Locate the cell with the specified text and output its (x, y) center coordinate. 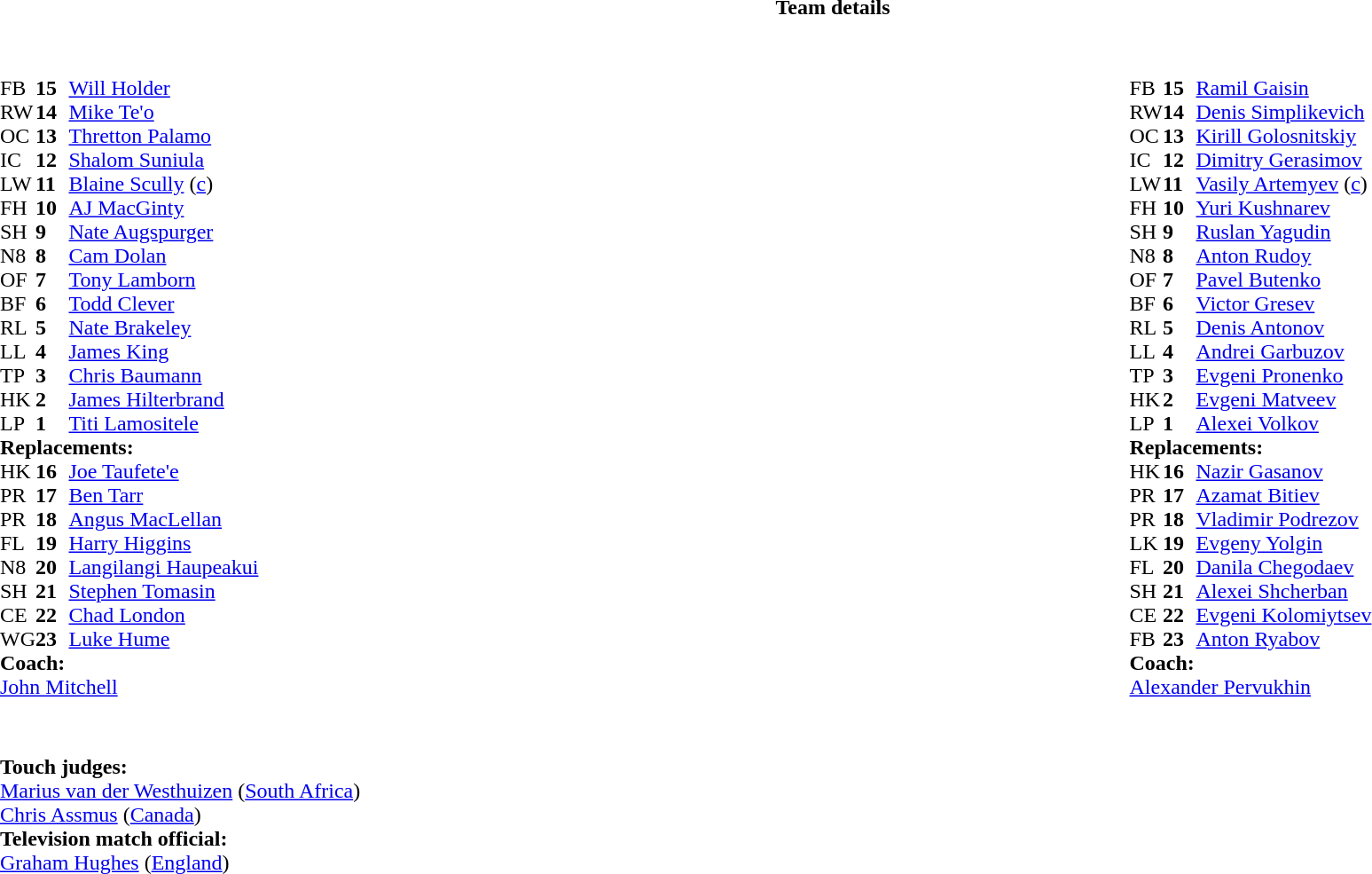
Joe Taufete'e (163, 472)
Evgeni Matveev (1283, 399)
Blaine Scully (c) (163, 185)
Andrei Garbuzov (1283, 351)
Yuri Kushnarev (1283, 208)
Anton Rudoy (1283, 256)
Chris Baumann (163, 376)
Kirill Golosnitskiy (1283, 137)
Titi Lamositele (163, 424)
Vasily Artemyev (c) (1283, 185)
Evgeni Pronenko (1283, 376)
Danila Chegodaev (1283, 568)
Angus MacLellan (163, 520)
AJ MacGinty (163, 208)
Mike Te'o (163, 112)
Denis Antonov (1283, 328)
John Mitchell (129, 687)
Dimitry Gerasimov (1283, 160)
Evgeny Yolgin (1283, 543)
Alexander Pervukhin (1250, 687)
Pavel Butenko (1283, 280)
Ruslan Yagudin (1283, 232)
Alexei Shcherban (1283, 591)
Azamat Bitiev (1283, 495)
James Hilterbrand (163, 399)
Harry Higgins (163, 543)
Nazir Gasanov (1283, 472)
Langilangi Haupeakui (163, 568)
Denis Simplikevich (1283, 112)
Shalom Suniula (163, 160)
Thretton Palamo (163, 137)
Victor Gresev (1283, 303)
Chad London (163, 616)
Nate Brakeley (163, 328)
Stephen Tomasin (163, 591)
Anton Ryabov (1283, 639)
Vladimir Podrezov (1283, 520)
Alexei Volkov (1283, 424)
James King (163, 351)
Todd Clever (163, 303)
Will Holder (163, 89)
Evgeni Kolomiytsev (1283, 616)
WG (18, 639)
Luke Hume (163, 639)
Tony Lamborn (163, 280)
Nate Augspurger (163, 232)
Ramil Gaisin (1283, 89)
Ben Tarr (163, 495)
Cam Dolan (163, 256)
LK (1147, 543)
